Return the (x, y) coordinate for the center point of the cell that contains the specified text.  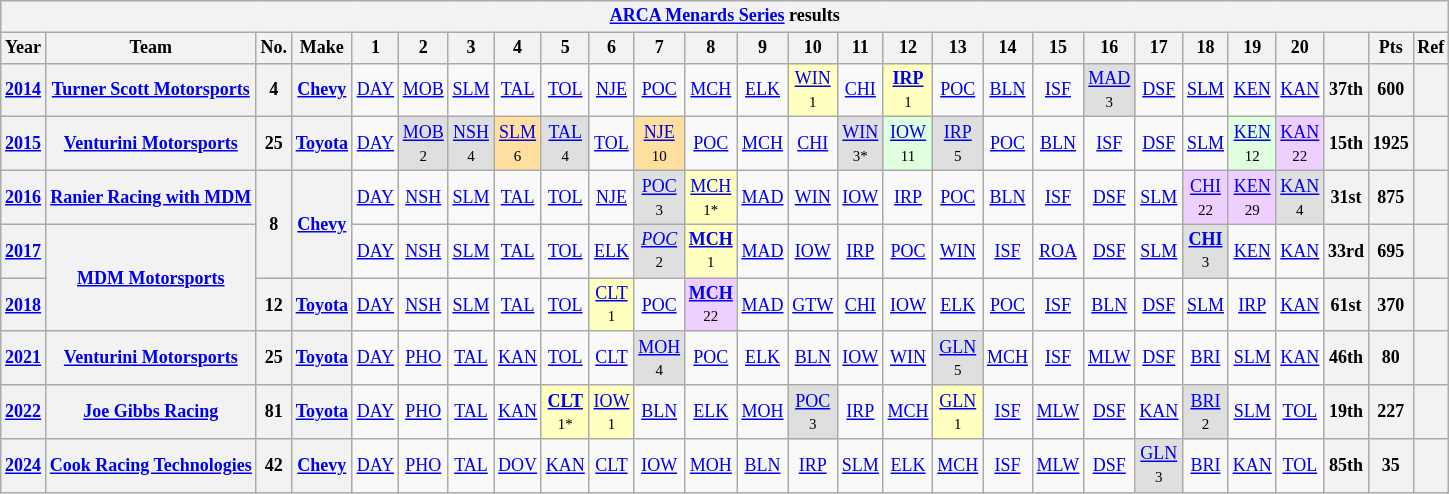
Joe Gibbs Racing (150, 412)
WIN3* (861, 144)
Pts (1390, 48)
35 (1390, 466)
MCH1 (710, 251)
19th (1346, 412)
16 (1110, 48)
Ref (1431, 48)
Team (150, 48)
IOW11 (908, 144)
695 (1390, 251)
CLT1 (612, 305)
46th (1346, 358)
IRP1 (908, 90)
WIN1 (813, 90)
2022 (24, 412)
370 (1390, 305)
61st (1346, 305)
IRP5 (958, 144)
POC2 (660, 251)
KAN4 (1300, 197)
7 (660, 48)
2 (423, 48)
SLM6 (518, 144)
MOB (423, 90)
85th (1346, 466)
MAD3 (1110, 90)
ARCA Menards Series results (725, 16)
19 (1252, 48)
600 (1390, 90)
18 (1206, 48)
13 (958, 48)
Turner Scott Motorsports (150, 90)
227 (1390, 412)
42 (274, 466)
KEN29 (1252, 197)
Make (322, 48)
33rd (1346, 251)
5 (565, 48)
MOH4 (660, 358)
2024 (24, 466)
CLT1* (565, 412)
MDM Motorsports (150, 278)
875 (1390, 197)
2017 (24, 251)
MCH22 (710, 305)
15th (1346, 144)
MOB2 (423, 144)
DOV (518, 466)
ROA (1058, 251)
KEN12 (1252, 144)
KAN22 (1300, 144)
Cook Racing Technologies (150, 466)
14 (1008, 48)
CHI22 (1206, 197)
TAL4 (565, 144)
CHI3 (1206, 251)
11 (861, 48)
80 (1390, 358)
31st (1346, 197)
2014 (24, 90)
10 (813, 48)
GLN3 (1159, 466)
BRI2 (1206, 412)
1925 (1390, 144)
6 (612, 48)
2015 (24, 144)
GLN5 (958, 358)
MCH1* (710, 197)
17 (1159, 48)
2018 (24, 305)
No. (274, 48)
GLN1 (958, 412)
81 (274, 412)
2021 (24, 358)
GTW (813, 305)
NJE10 (660, 144)
Year (24, 48)
Ranier Racing with MDM (150, 197)
37th (1346, 90)
20 (1300, 48)
3 (471, 48)
IOW1 (612, 412)
NSH4 (471, 144)
2016 (24, 197)
15 (1058, 48)
1 (375, 48)
9 (762, 48)
